Return the [x, y] coordinate for the center point of the cell that contains the specified text.  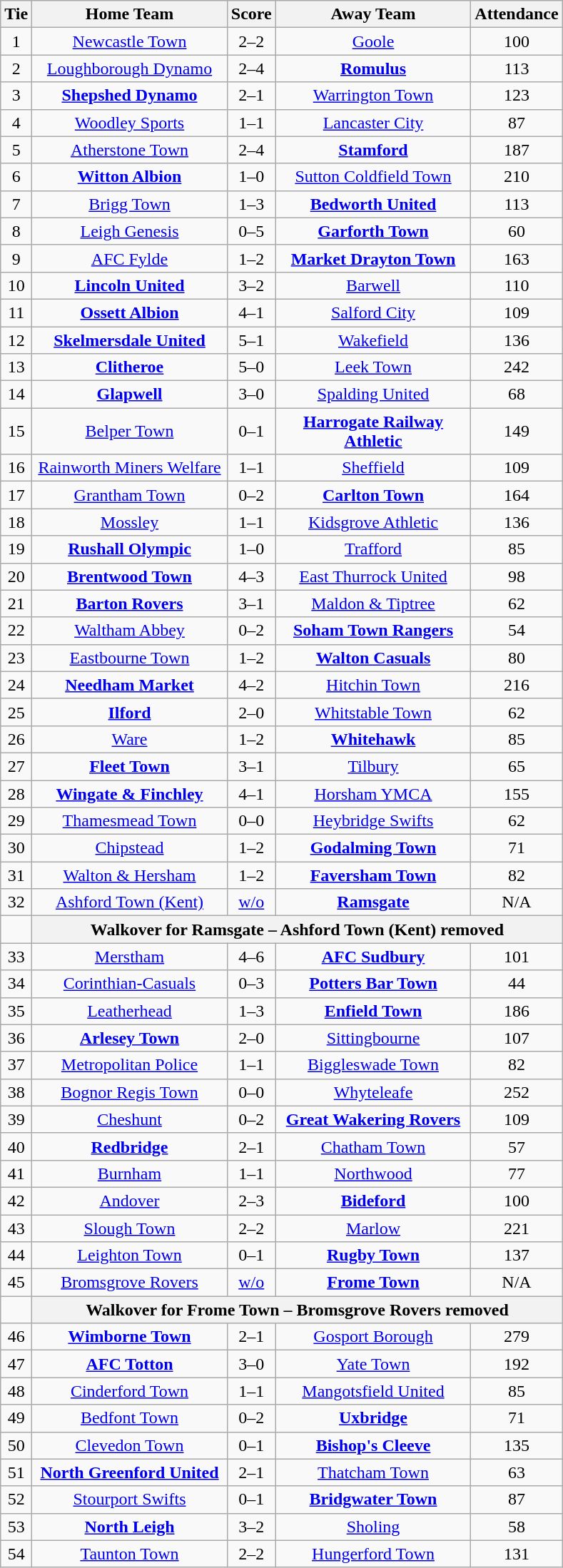
Bridgwater Town [373, 1500]
Leatherhead [130, 1011]
77 [517, 1174]
AFC Sudbury [373, 957]
Rushall Olympic [130, 549]
Stamford [373, 150]
Arlesey Town [130, 1038]
Kidsgrove Athletic [373, 522]
49 [16, 1418]
60 [517, 231]
12 [16, 340]
Yate Town [373, 1364]
50 [16, 1445]
8 [16, 231]
Carlton Town [373, 495]
Rainworth Miners Welfare [130, 468]
11 [16, 312]
52 [16, 1500]
13 [16, 367]
Fleet Town [130, 766]
4–6 [251, 957]
Bromsgrove Rovers [130, 1283]
Clevedon Town [130, 1445]
Harrogate Railway Athletic [373, 431]
Ramsgate [373, 902]
216 [517, 685]
Heybridge Swifts [373, 821]
186 [517, 1011]
123 [517, 96]
38 [16, 1092]
Cinderford Town [130, 1391]
Godalming Town [373, 848]
135 [517, 1445]
Hungerford Town [373, 1554]
15 [16, 431]
Barwell [373, 285]
Chatham Town [373, 1146]
Whyteleafe [373, 1092]
63 [517, 1472]
Mangotsfield United [373, 1391]
34 [16, 984]
57 [517, 1146]
Walton Casuals [373, 658]
17 [16, 495]
Bedworth United [373, 204]
7 [16, 204]
Lancaster City [373, 123]
5 [16, 150]
Home Team [130, 14]
Eastbourne Town [130, 658]
Merstham [130, 957]
Thatcham Town [373, 1472]
Leigh Genesis [130, 231]
26 [16, 739]
98 [517, 576]
36 [16, 1038]
18 [16, 522]
Sutton Coldfield Town [373, 177]
30 [16, 848]
43 [16, 1228]
221 [517, 1228]
20 [16, 576]
Goole [373, 41]
187 [517, 150]
Score [251, 14]
80 [517, 658]
4–3 [251, 576]
0–3 [251, 984]
6 [16, 177]
4–2 [251, 685]
110 [517, 285]
Northwood [373, 1174]
Bideford [373, 1201]
37 [16, 1065]
Gosport Borough [373, 1337]
Clitheroe [130, 367]
Salford City [373, 312]
Whitehawk [373, 739]
9 [16, 258]
41 [16, 1174]
Loughborough Dynamo [130, 68]
Garforth Town [373, 231]
42 [16, 1201]
210 [517, 177]
Shepshed Dynamo [130, 96]
68 [517, 394]
Chipstead [130, 848]
Bedfont Town [130, 1418]
51 [16, 1472]
Rugby Town [373, 1256]
5–1 [251, 340]
Bognor Regis Town [130, 1092]
Walkover for Frome Town – Bromsgrove Rovers removed [298, 1310]
Cheshunt [130, 1119]
19 [16, 549]
279 [517, 1337]
Needham Market [130, 685]
Warrington Town [373, 96]
AFC Totton [130, 1364]
31 [16, 875]
Tilbury [373, 766]
16 [16, 468]
Skelmersdale United [130, 340]
137 [517, 1256]
163 [517, 258]
Wimborne Town [130, 1337]
149 [517, 431]
Ashford Town (Kent) [130, 902]
Ossett Albion [130, 312]
2–3 [251, 1201]
Slough Town [130, 1228]
4 [16, 123]
164 [517, 495]
5–0 [251, 367]
21 [16, 604]
Wakefield [373, 340]
Grantham Town [130, 495]
Maldon & Tiptree [373, 604]
Faversham Town [373, 875]
47 [16, 1364]
Sholing [373, 1527]
Away Team [373, 14]
Metropolitan Police [130, 1065]
Hitchin Town [373, 685]
0–5 [251, 231]
Sittingbourne [373, 1038]
Woodley Sports [130, 123]
2 [16, 68]
Taunton Town [130, 1554]
North Leigh [130, 1527]
28 [16, 794]
131 [517, 1554]
Ware [130, 739]
Leighton Town [130, 1256]
35 [16, 1011]
Great Wakering Rovers [373, 1119]
27 [16, 766]
Newcastle Town [130, 41]
Horsham YMCA [373, 794]
24 [16, 685]
North Greenford United [130, 1472]
32 [16, 902]
Lincoln United [130, 285]
AFC Fylde [130, 258]
Atherstone Town [130, 150]
East Thurrock United [373, 576]
Belper Town [130, 431]
48 [16, 1391]
107 [517, 1038]
Wingate & Finchley [130, 794]
Spalding United [373, 394]
39 [16, 1119]
Trafford [373, 549]
Glapwell [130, 394]
Waltham Abbey [130, 631]
Redbridge [130, 1146]
Romulus [373, 68]
22 [16, 631]
Whitstable Town [373, 712]
242 [517, 367]
40 [16, 1146]
14 [16, 394]
3 [16, 96]
Andover [130, 1201]
155 [517, 794]
Tie [16, 14]
25 [16, 712]
192 [517, 1364]
Walkover for Ramsgate – Ashford Town (Kent) removed [298, 930]
45 [16, 1283]
Uxbridge [373, 1418]
Corinthian-Casuals [130, 984]
Sheffield [373, 468]
Ilford [130, 712]
Walton & Hersham [130, 875]
1 [16, 41]
Brentwood Town [130, 576]
Brigg Town [130, 204]
Leek Town [373, 367]
Soham Town Rangers [373, 631]
10 [16, 285]
65 [517, 766]
Mossley [130, 522]
53 [16, 1527]
Barton Rovers [130, 604]
33 [16, 957]
Witton Albion [130, 177]
23 [16, 658]
29 [16, 821]
46 [16, 1337]
58 [517, 1527]
Bishop's Cleeve [373, 1445]
Potters Bar Town [373, 984]
Market Drayton Town [373, 258]
Attendance [517, 14]
Frome Town [373, 1283]
Enfield Town [373, 1011]
Stourport Swifts [130, 1500]
Thamesmead Town [130, 821]
252 [517, 1092]
Biggleswade Town [373, 1065]
101 [517, 957]
Burnham [130, 1174]
Marlow [373, 1228]
